Determine the (X, Y) coordinate at the center of the cell enclosing the given text.  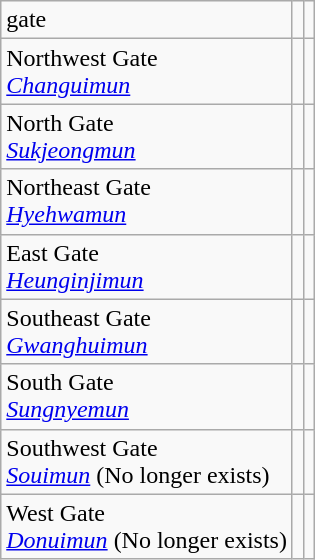
East GateHeunginjimun (147, 266)
Northwest GateChanguimun (147, 72)
North GateSukjeongmun (147, 136)
Southwest GateSouimun (No longer exists) (147, 462)
West GateDonuimun (No longer exists) (147, 526)
South GateSungnyemun (147, 396)
Southeast GateGwanghuimun (147, 332)
Northeast GateHyehwamun (147, 202)
gate (147, 20)
